From the cell containing the given text, extract its center point as (x, y) coordinate. 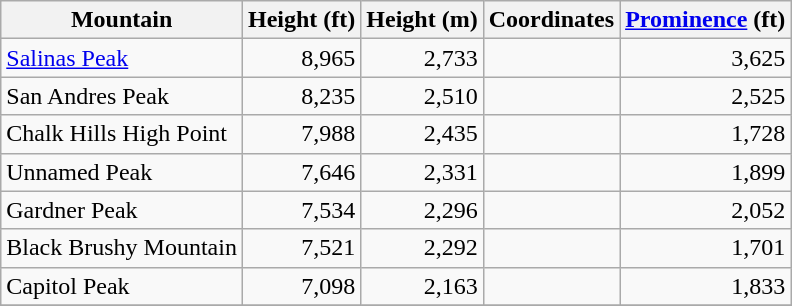
2,435 (422, 134)
Capitol Peak (122, 286)
Prominence (ft) (706, 20)
Mountain (122, 20)
Black Brushy Mountain (122, 248)
1,701 (706, 248)
2,296 (422, 210)
3,625 (706, 58)
7,521 (301, 248)
Chalk Hills High Point (122, 134)
1,833 (706, 286)
2,525 (706, 96)
1,899 (706, 172)
2,163 (422, 286)
Salinas Peak (122, 58)
2,331 (422, 172)
2,292 (422, 248)
7,534 (301, 210)
7,646 (301, 172)
8,965 (301, 58)
Unnamed Peak (122, 172)
8,235 (301, 96)
7,098 (301, 286)
Coordinates (551, 20)
1,728 (706, 134)
2,733 (422, 58)
San Andres Peak (122, 96)
2,510 (422, 96)
Height (m) (422, 20)
Height (ft) (301, 20)
2,052 (706, 210)
7,988 (301, 134)
Gardner Peak (122, 210)
